Output the [x, y] coordinate of the center of the cell containing the given text.  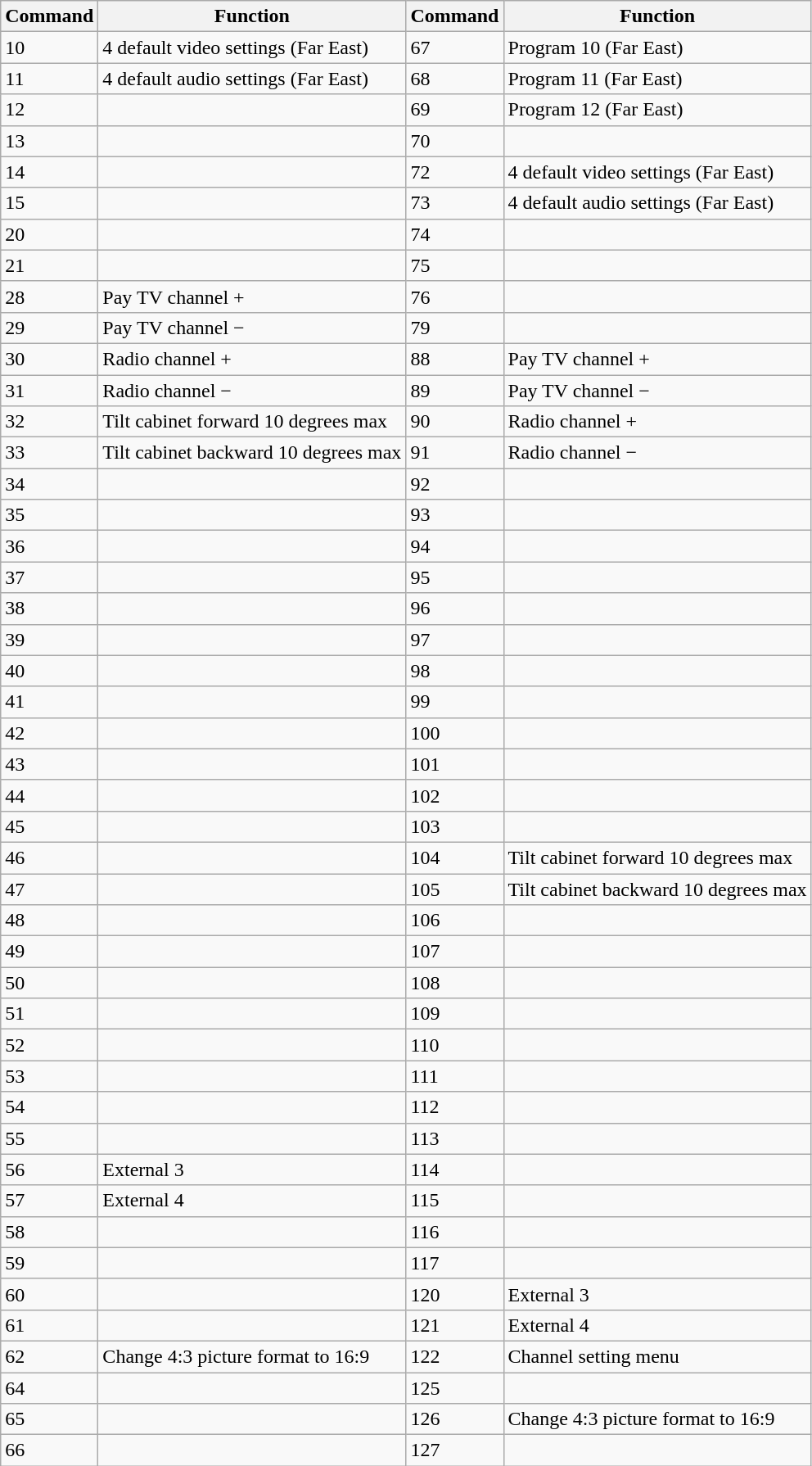
96 [455, 609]
94 [455, 546]
32 [49, 422]
10 [49, 48]
36 [49, 546]
93 [455, 515]
Channel setting menu [657, 1356]
56 [49, 1170]
40 [49, 671]
115 [455, 1201]
120 [455, 1294]
98 [455, 671]
72 [455, 172]
51 [49, 1014]
49 [49, 952]
102 [455, 795]
122 [455, 1356]
46 [49, 857]
20 [49, 234]
39 [49, 640]
88 [455, 359]
34 [49, 484]
91 [455, 453]
44 [49, 795]
103 [455, 826]
100 [455, 733]
42 [49, 733]
107 [455, 952]
117 [455, 1263]
11 [49, 79]
79 [455, 328]
90 [455, 422]
37 [49, 577]
41 [49, 702]
47 [49, 889]
106 [455, 921]
55 [49, 1138]
95 [455, 577]
12 [49, 110]
66 [49, 1450]
59 [49, 1263]
97 [455, 640]
111 [455, 1076]
76 [455, 296]
116 [455, 1232]
Program 12 (Far East) [657, 110]
104 [455, 857]
58 [49, 1232]
65 [49, 1419]
31 [49, 391]
89 [455, 391]
35 [49, 515]
69 [455, 110]
109 [455, 1014]
Program 10 (Far East) [657, 48]
73 [455, 203]
75 [455, 265]
50 [49, 983]
125 [455, 1388]
38 [49, 609]
48 [49, 921]
121 [455, 1325]
61 [49, 1325]
108 [455, 983]
126 [455, 1419]
30 [49, 359]
92 [455, 484]
52 [49, 1045]
13 [49, 141]
74 [455, 234]
101 [455, 764]
29 [49, 328]
64 [49, 1388]
110 [455, 1045]
60 [49, 1294]
112 [455, 1107]
70 [455, 141]
53 [49, 1076]
57 [49, 1201]
54 [49, 1107]
45 [49, 826]
Program 11 (Far East) [657, 79]
127 [455, 1450]
43 [49, 764]
62 [49, 1356]
99 [455, 702]
15 [49, 203]
21 [49, 265]
33 [49, 453]
28 [49, 296]
113 [455, 1138]
105 [455, 889]
67 [455, 48]
68 [455, 79]
114 [455, 1170]
14 [49, 172]
